Capture the cell that displays the provided text and extract its [X, Y] central coordinate. 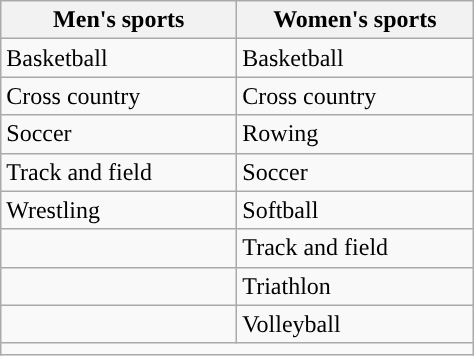
Volleyball [355, 324]
Softball [355, 210]
Triathlon [355, 286]
Men's sports [119, 20]
Wrestling [119, 210]
Women's sports [355, 20]
Rowing [355, 134]
